Return (X, Y) of the center of cell containing provided text 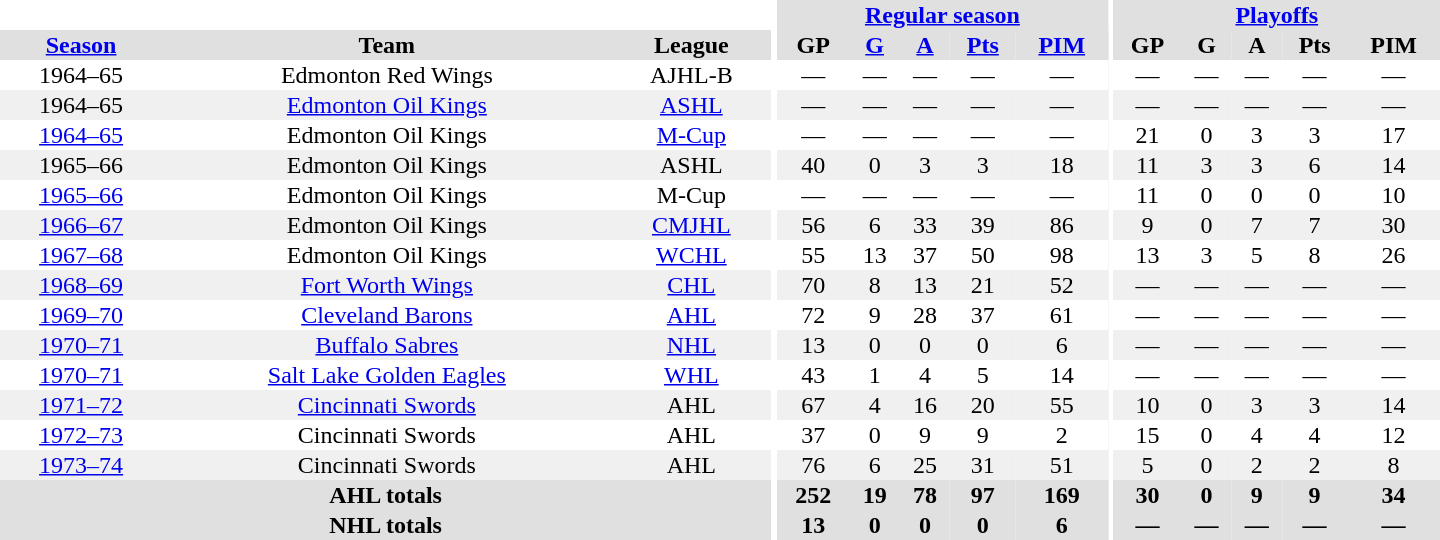
1969–70 (81, 315)
40 (814, 165)
25 (925, 465)
Edmonton Red Wings (386, 75)
34 (1394, 495)
1973–74 (81, 465)
50 (982, 255)
WCHL (691, 255)
252 (814, 495)
Regular season (942, 15)
28 (925, 315)
NHL totals (386, 525)
12 (1394, 435)
CHL (691, 285)
86 (1062, 225)
1967–68 (81, 255)
15 (1148, 435)
17 (1394, 135)
33 (925, 225)
19 (874, 495)
Fort Worth Wings (386, 285)
NHL (691, 345)
CMJHL (691, 225)
AHL totals (386, 495)
98 (1062, 255)
43 (814, 375)
72 (814, 315)
AJHL-B (691, 75)
26 (1394, 255)
Team (386, 45)
70 (814, 285)
67 (814, 405)
Cleveland Barons (386, 315)
1 (874, 375)
169 (1062, 495)
16 (925, 405)
31 (982, 465)
39 (982, 225)
97 (982, 495)
51 (1062, 465)
WHL (691, 375)
18 (1062, 165)
56 (814, 225)
52 (1062, 285)
Season (81, 45)
Salt Lake Golden Eagles (386, 375)
78 (925, 495)
61 (1062, 315)
1972–73 (81, 435)
76 (814, 465)
20 (982, 405)
League (691, 45)
Playoffs (1277, 15)
1971–72 (81, 405)
1968–69 (81, 285)
Buffalo Sabres (386, 345)
1966–67 (81, 225)
